Pinpoint the cell where the given text exists, returning its [x, y] midpoint coordinate. 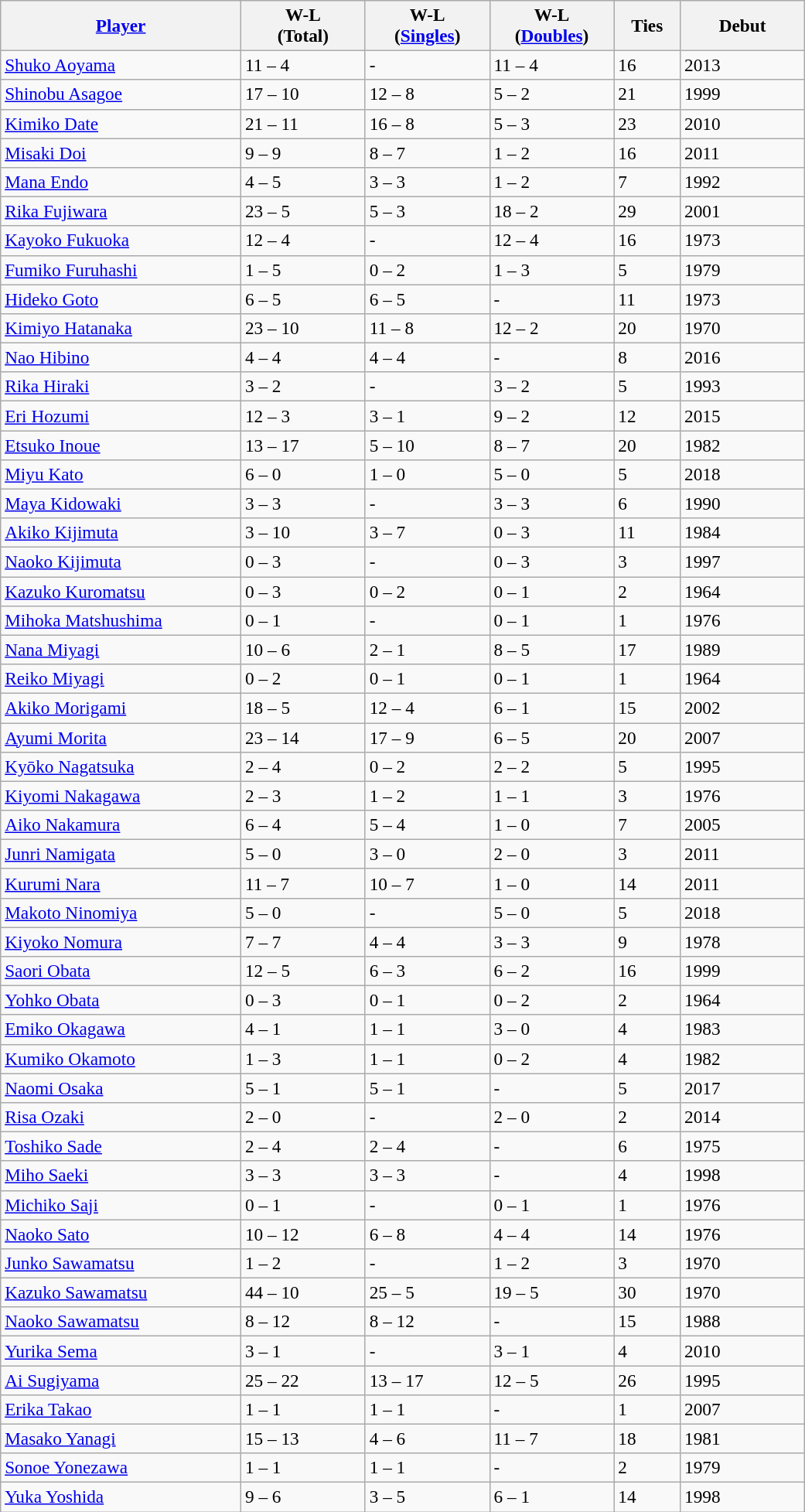
Kazuko Kuromatsu [121, 591]
3 – 10 [303, 533]
25 – 22 [303, 1380]
2002 [742, 708]
17 [647, 650]
6 – 3 [427, 971]
16 – 8 [427, 124]
12 – 8 [427, 94]
Saori Obata [121, 971]
12 [647, 415]
Naoko Kijimuta [121, 561]
Misaki Doi [121, 152]
Miyu Kato [121, 474]
Rika Hiraki [121, 387]
Yuka Yoshida [121, 1497]
Maya Kidowaki [121, 503]
Eri Hozumi [121, 415]
Kazuko Sawamatsu [121, 1292]
30 [647, 1292]
Naoko Sawamatsu [121, 1322]
Masako Yanagi [121, 1439]
1993 [742, 387]
Kumiko Okamoto [121, 1059]
W-L(Total) [303, 25]
18 [647, 1439]
Etsuko Inoue [121, 445]
Makoto Ninomiya [121, 913]
1988 [742, 1322]
15 – 13 [303, 1439]
Naomi Osaka [121, 1087]
Toshiko Sade [121, 1146]
2 – 2 [552, 766]
Miho Saeki [121, 1176]
Debut [742, 25]
17 – 9 [427, 737]
1992 [742, 182]
21 – 11 [303, 124]
11 – 8 [427, 328]
9 – 6 [303, 1497]
Mihoka Matshushima [121, 620]
Kurumi Nara [121, 883]
2 – 1 [427, 650]
Player [121, 25]
9 – 9 [303, 152]
1978 [742, 941]
Emiko Okagawa [121, 1029]
Ties [647, 25]
Kimiko Date [121, 124]
Nana Miyagi [121, 650]
21 [647, 94]
23 [647, 124]
3 – 5 [427, 1497]
Nao Hibino [121, 357]
Fumiko Furuhashi [121, 270]
Erika Takao [121, 1409]
23 – 10 [303, 328]
1984 [742, 533]
Junko Sawamatsu [121, 1263]
26 [647, 1380]
10 – 12 [303, 1234]
Kayoko Fukuoka [121, 241]
Risa Ozaki [121, 1117]
4 – 1 [303, 1029]
Kimiyo Hatanaka [121, 328]
Ayumi Morita [121, 737]
1981 [742, 1439]
W-L(Doubles) [552, 25]
W-L(Singles) [427, 25]
44 – 10 [303, 1292]
8 – 5 [552, 650]
Akiko Morigami [121, 708]
2017 [742, 1087]
1983 [742, 1029]
1997 [742, 561]
Akiko Kijimuta [121, 533]
Sonoe Yonezawa [121, 1468]
3 – 7 [427, 533]
2 – 3 [303, 796]
Ai Sugiyama [121, 1380]
6 – 4 [303, 824]
2015 [742, 415]
18 – 5 [303, 708]
6 – 2 [552, 971]
18 – 2 [552, 211]
17 – 10 [303, 94]
25 – 5 [427, 1292]
12 – 3 [303, 415]
5 – 4 [427, 824]
Yurika Sema [121, 1350]
4 – 5 [303, 182]
Reiko Miyagi [121, 678]
6 – 0 [303, 474]
2001 [742, 211]
Michiko Saji [121, 1205]
Shinobu Asagoe [121, 94]
23 – 14 [303, 737]
2013 [742, 65]
19 – 5 [552, 1292]
10 – 6 [303, 650]
5 – 10 [427, 445]
2005 [742, 824]
Aiko Nakamura [121, 824]
Junri Namigata [121, 854]
Rika Fujiwara [121, 211]
1989 [742, 650]
2014 [742, 1117]
Shuko Aoyama [121, 65]
Hideko Goto [121, 299]
7 – 7 [303, 941]
4 – 6 [427, 1439]
5 – 2 [552, 94]
2016 [742, 357]
1 – 5 [303, 270]
Yohko Obata [121, 1000]
Kiyoko Nomura [121, 941]
12 – 2 [552, 328]
Kyōko Nagatsuka [121, 766]
8 [647, 357]
6 – 8 [427, 1234]
Kiyomi Nakagawa [121, 796]
Mana Endo [121, 182]
9 – 2 [552, 415]
Naoko Sato [121, 1234]
1975 [742, 1146]
9 [647, 941]
23 – 5 [303, 211]
1990 [742, 503]
29 [647, 211]
10 – 7 [427, 883]
